Return [X, Y] of the center of cell containing provided text 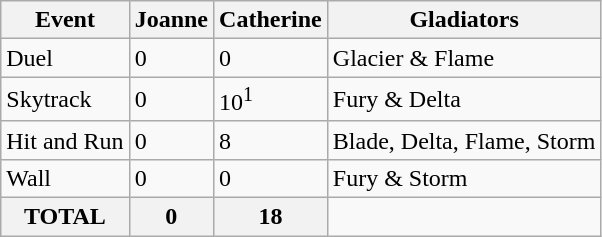
8 [271, 140]
Blade, Delta, Flame, Storm [464, 140]
TOTAL [65, 217]
18 [271, 217]
Hit and Run [65, 140]
Fury & Storm [464, 178]
101 [271, 100]
Joanne [171, 20]
Event [65, 20]
Wall [65, 178]
Skytrack [65, 100]
Gladiators [464, 20]
Glacier & Flame [464, 58]
Duel [65, 58]
Catherine [271, 20]
Fury & Delta [464, 100]
